Search for the cell housing the specified text and yield its (X, Y) center coordinate. 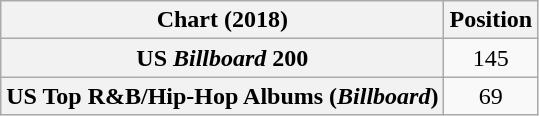
Position (491, 20)
145 (491, 58)
US Billboard 200 (222, 58)
US Top R&B/Hip-Hop Albums (Billboard) (222, 96)
Chart (2018) (222, 20)
69 (491, 96)
